Capture the cell that displays the provided text and extract its [X, Y] central coordinate. 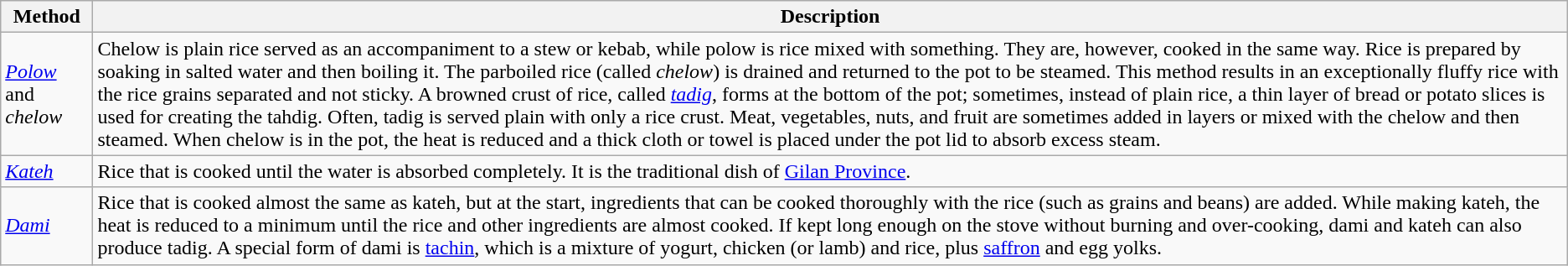
Polow and chelow [47, 94]
Kateh [47, 171]
Dami [47, 226]
Method [47, 17]
Description [830, 17]
Rice that is cooked until the water is absorbed completely. It is the traditional dish of Gilan Province. [830, 171]
